Provide the [x, y] coordinate of the cell's center where the given text is located.  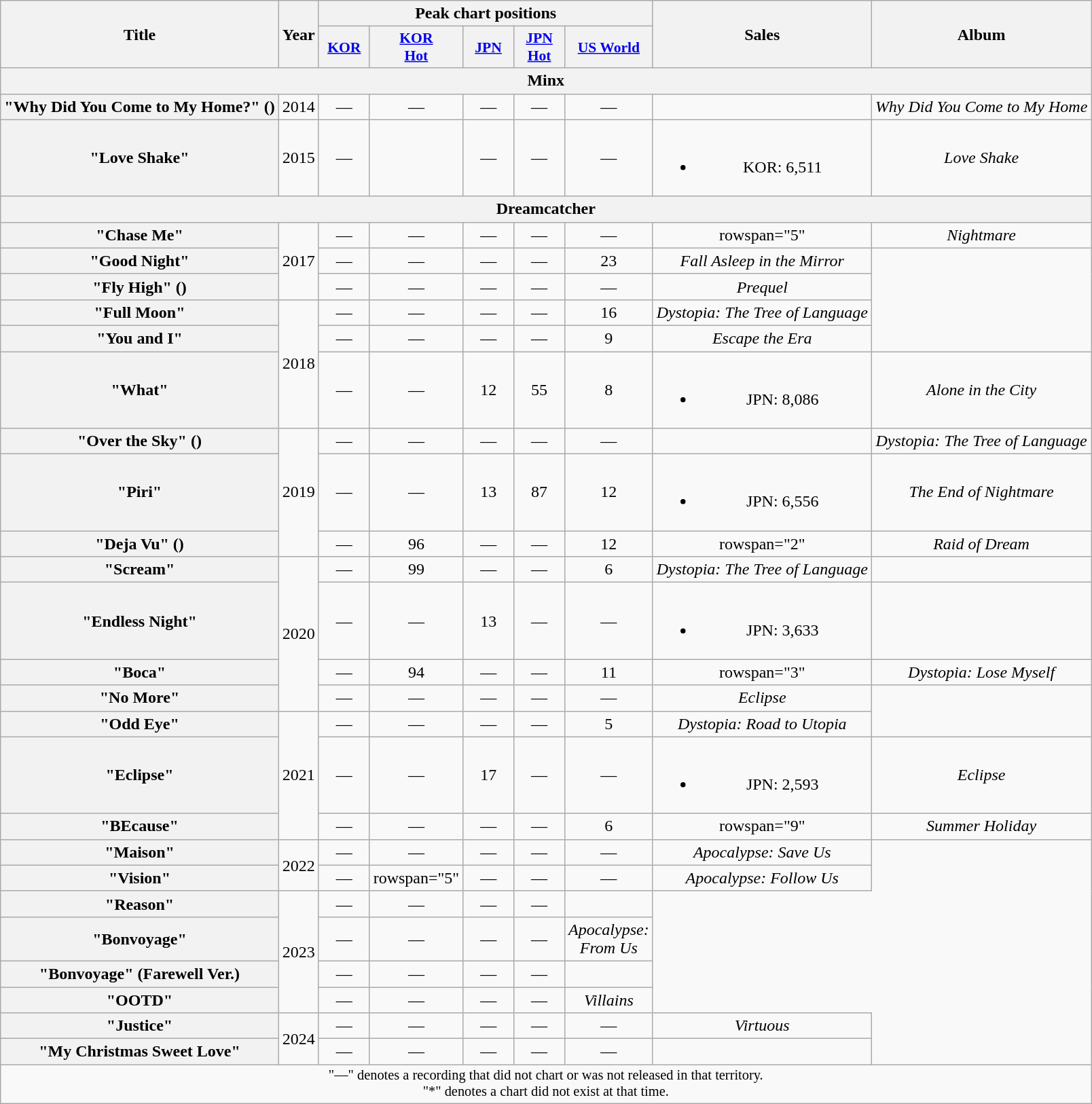
Apocalypse: Save Us [762, 852]
JPN: 6,556 [762, 493]
"—" denotes a recording that did not chart or was not released in that territory."*" denotes a chart did not exist at that time. [546, 1084]
Dystopia: Lose Myself [981, 672]
Year [299, 34]
KOR: 6,511 [762, 158]
"Bonvoyage" (Farewell Ver.) [140, 974]
99 [416, 570]
Album [981, 34]
Sales [762, 34]
JPN [489, 48]
2017 [299, 261]
9 [608, 338]
"OOTD" [140, 1000]
87 [539, 493]
2023 [299, 952]
JPN: 3,633 [762, 621]
The End of Nightmare [981, 493]
2024 [299, 1039]
JPNHot [539, 48]
"Deja Vu" () [140, 544]
Summer Holiday [981, 826]
"Odd Eye" [140, 724]
2019 [299, 493]
2015 [299, 158]
Dreamcatcher [546, 209]
Apocalypse: Follow Us [762, 878]
94 [416, 672]
"Why Did You Come to My Home?" () [140, 107]
KOR [344, 48]
Title [140, 34]
rowspan="3" [762, 672]
Raid of Dream [981, 544]
"Maison" [140, 852]
"My Christmas Sweet Love" [140, 1052]
8 [608, 390]
2021 [299, 775]
Peak chart positions [486, 14]
"What" [140, 390]
5 [608, 724]
rowspan="9" [762, 826]
16 [608, 312]
Fall Asleep in the Mirror [762, 261]
"Reason" [140, 904]
US World [608, 48]
"No More" [140, 698]
Love Shake [981, 158]
2020 [299, 634]
17 [489, 775]
"Bonvoyage" [140, 938]
23 [608, 261]
2022 [299, 865]
"BEcause" [140, 826]
"You and I" [140, 338]
Villains [608, 1000]
"Love Shake" [140, 158]
"Over the Sky" () [140, 441]
JPN: 8,086 [762, 390]
Prequel [762, 287]
"Eclipse" [140, 775]
Nightmare [981, 235]
Escape the Era [762, 338]
"Scream" [140, 570]
"Boca" [140, 672]
2014 [299, 107]
"Fly High" () [140, 287]
Alone in the City [981, 390]
"Endless Night" [140, 621]
Virtuous [762, 1026]
"Piri" [140, 493]
Why Did You Come to My Home [981, 107]
"Justice" [140, 1026]
Apocalypse: From Us [608, 938]
2018 [299, 364]
Minx [546, 81]
"Chase Me" [140, 235]
"Vision" [140, 878]
96 [416, 544]
rowspan="2" [762, 544]
"Full Moon" [140, 312]
"Good Night" [140, 261]
KORHot [416, 48]
JPN: 2,593 [762, 775]
11 [608, 672]
55 [539, 390]
Dystopia: Road to Utopia [762, 724]
